Extract the (X, Y) coordinate from the center of the cell holding the provided text.  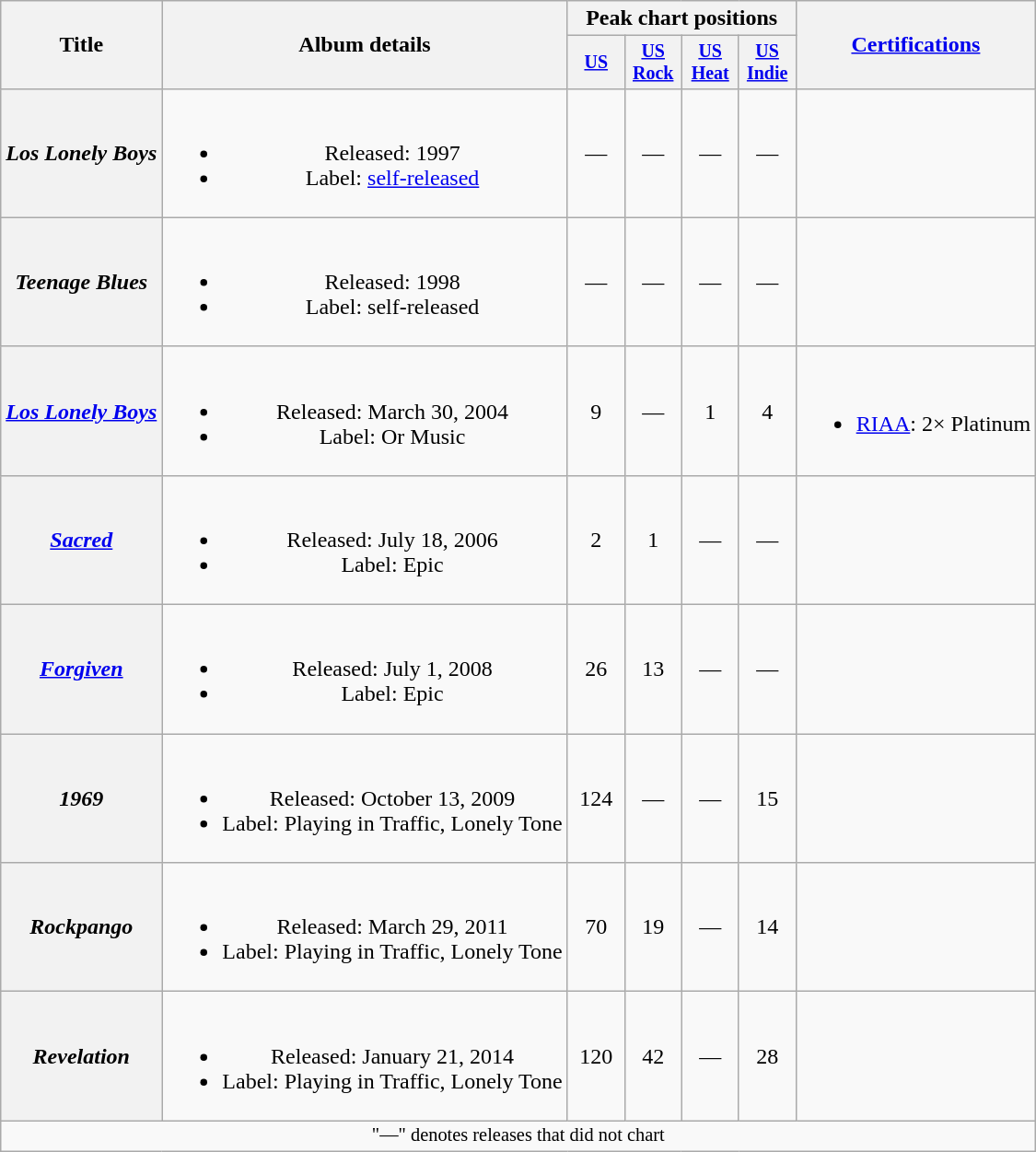
120 (596, 1056)
Released: October 13, 2009Label: Playing in Traffic, Lonely Tone (365, 798)
Teenage Blues (81, 282)
Released: January 21, 2014Label: Playing in Traffic, Lonely Tone (365, 1056)
RIAA: 2× Platinum (915, 411)
US Indie (767, 63)
Released: July 1, 2008Label: Epic (365, 669)
14 (767, 927)
Released: 1998Label: self-released (365, 282)
Rockpango (81, 927)
US Heat (710, 63)
Peak chart positions (681, 18)
9 (596, 411)
70 (596, 927)
4 (767, 411)
Sacred (81, 540)
2 (596, 540)
Title (81, 45)
26 (596, 669)
Album details (365, 45)
Released: July 18, 2006Label: Epic (365, 540)
42 (653, 1056)
15 (767, 798)
13 (653, 669)
28 (767, 1056)
1969 (81, 798)
US (596, 63)
"—" denotes releases that did not chart (518, 1136)
US Rock (653, 63)
Released: March 29, 2011Label: Playing in Traffic, Lonely Tone (365, 927)
19 (653, 927)
124 (596, 798)
Forgiven (81, 669)
Released: 1997Label: self-released (365, 153)
Released: March 30, 2004Label: Or Music (365, 411)
Revelation (81, 1056)
Certifications (915, 45)
